Extract the (X, Y) coordinate from the center of the cell holding the provided text.  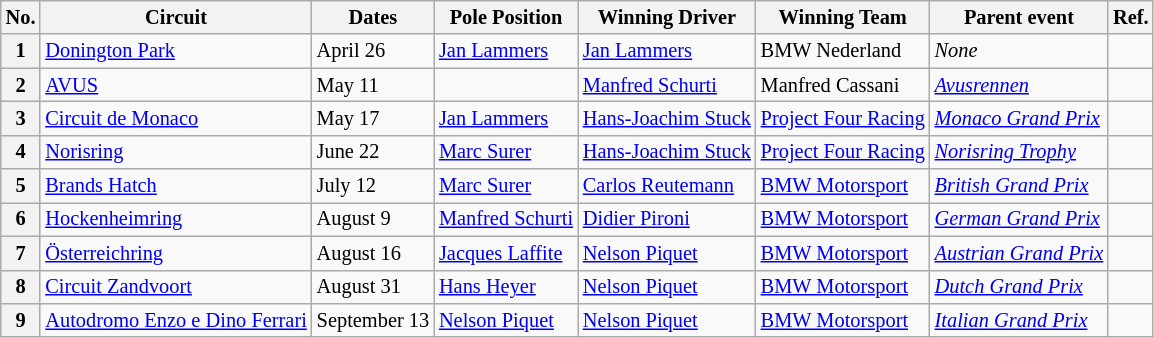
Austrian Grand Prix (1019, 253)
Circuit (176, 17)
Winning Team (843, 17)
No. (21, 17)
Circuit de Monaco (176, 118)
Winning Driver (667, 17)
August 16 (373, 253)
Manfred Cassani (843, 85)
June 22 (373, 152)
9 (21, 320)
August 31 (373, 287)
Österreichring (176, 253)
Dates (373, 17)
Hockenheimring (176, 219)
4 (21, 152)
May 17 (373, 118)
None (1019, 51)
August 9 (373, 219)
Hans Heyer (506, 287)
Dutch Grand Prix (1019, 287)
Norisring (176, 152)
Norisring Trophy (1019, 152)
Didier Pironi (667, 219)
7 (21, 253)
British Grand Prix (1019, 186)
6 (21, 219)
German Grand Prix (1019, 219)
Donington Park (176, 51)
Ref. (1130, 17)
3 (21, 118)
Circuit Zandvoort (176, 287)
Pole Position (506, 17)
Jacques Laffite (506, 253)
Carlos Reutemann (667, 186)
Monaco Grand Prix (1019, 118)
Parent event (1019, 17)
BMW Nederland (843, 51)
5 (21, 186)
May 11 (373, 85)
8 (21, 287)
Brands Hatch (176, 186)
Avusrennen (1019, 85)
September 13 (373, 320)
Autodromo Enzo e Dino Ferrari (176, 320)
2 (21, 85)
AVUS (176, 85)
July 12 (373, 186)
April 26 (373, 51)
Italian Grand Prix (1019, 320)
1 (21, 51)
